Return [x, y] of the center of cell containing provided text 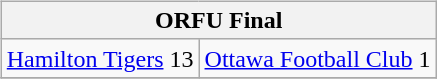
Ottawa Football Club 1 [318, 58]
Hamilton Tigers 13 [100, 58]
ORFU Final [218, 20]
